Search for the cell housing the specified text and yield its [x, y] center coordinate. 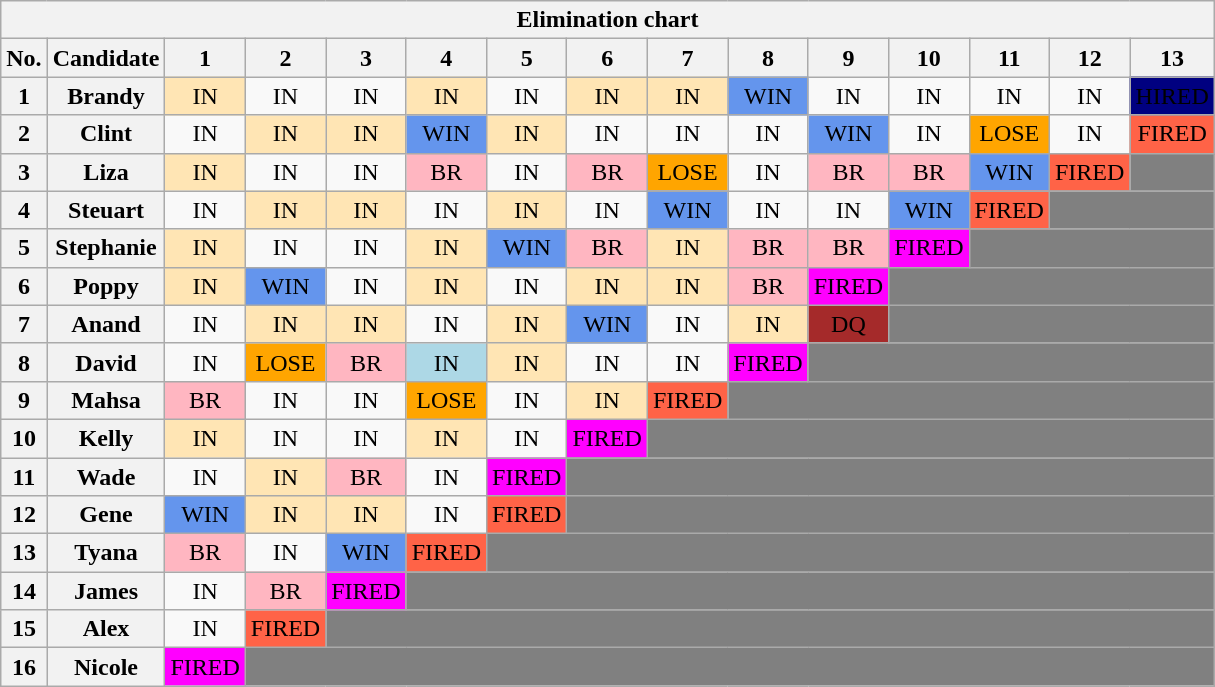
James [106, 591]
DQ [848, 324]
David [106, 362]
Poppy [106, 286]
Alex [106, 629]
Liza [106, 172]
Clint [106, 134]
Stephanie [106, 248]
No. [24, 58]
HIRED [1172, 96]
15 [24, 629]
Wade [106, 477]
Tyana [106, 553]
Elimination chart [608, 20]
Nicole [106, 667]
Candidate [106, 58]
16 [24, 667]
Brandy [106, 96]
Mahsa [106, 400]
14 [24, 591]
Anand [106, 324]
Gene [106, 515]
Kelly [106, 438]
Steuart [106, 210]
